Scan for the cell matching the given text and deliver its [x, y] coordinate at center. 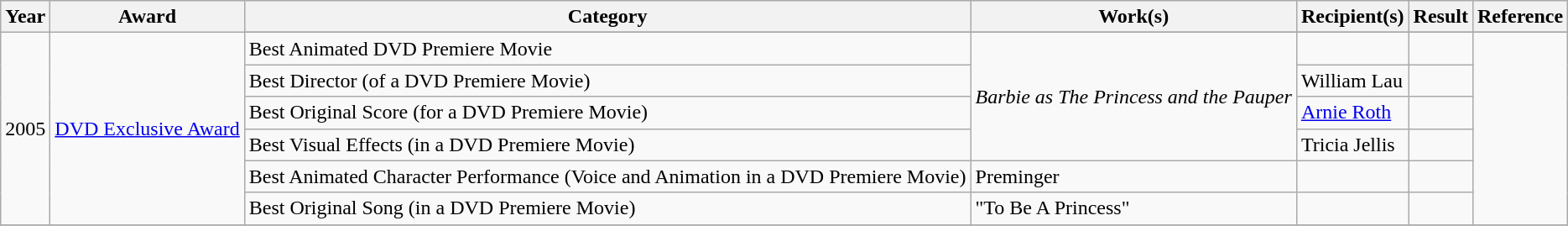
Award [148, 17]
Best Original Score (for a DVD Premiere Movie) [607, 113]
Best Animated Character Performance (Voice and Animation in a DVD Premiere Movie) [607, 176]
"To Be A Princess" [1133, 208]
Best Director (of a DVD Premiere Movie) [607, 81]
William Lau [1352, 81]
Tricia Jellis [1352, 145]
2005 [25, 129]
Reference [1520, 17]
Work(s) [1133, 17]
Category [607, 17]
Best Animated DVD Premiere Movie [607, 49]
Result [1440, 17]
Best Original Song (in a DVD Premiere Movie) [607, 208]
Best Visual Effects (in a DVD Premiere Movie) [607, 145]
Preminger [1133, 176]
Recipient(s) [1352, 17]
Barbie as The Princess and the Pauper [1133, 97]
DVD Exclusive Award [148, 129]
Year [25, 17]
Arnie Roth [1352, 113]
